Locate the cell with the specified text and output its (X, Y) center coordinate. 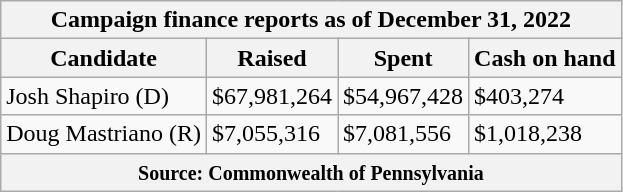
$1,018,238 (545, 134)
$54,967,428 (404, 96)
$7,055,316 (272, 134)
Candidate (104, 58)
Campaign finance reports as of December 31, 2022 (311, 20)
Cash on hand (545, 58)
$403,274 (545, 96)
$7,081,556 (404, 134)
Doug Mastriano (R) (104, 134)
Josh Shapiro (D) (104, 96)
$67,981,264 (272, 96)
Spent (404, 58)
Source: Commonwealth of Pennsylvania (311, 172)
Raised (272, 58)
